Return the [X, Y] coordinate for the center point of the cell that contains the specified text.  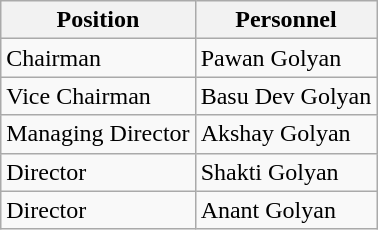
Akshay Golyan [286, 134]
Pawan Golyan [286, 58]
Shakti Golyan [286, 172]
Managing Director [98, 134]
Vice Chairman [98, 96]
Anant Golyan [286, 210]
Chairman [98, 58]
Position [98, 20]
Personnel [286, 20]
Basu Dev Golyan [286, 96]
